From the cell containing the given text, extract its center point as (x, y) coordinate. 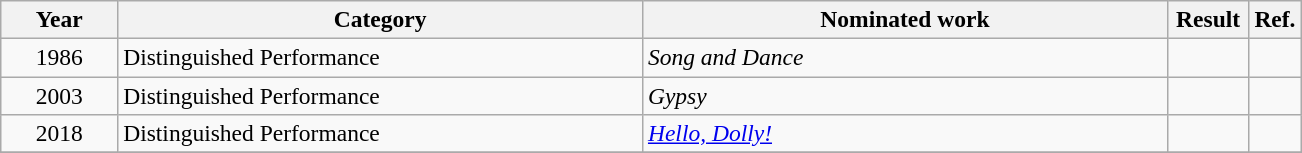
Year (60, 19)
Gypsy (906, 95)
2018 (60, 133)
1986 (60, 57)
Hello, Dolly! (906, 133)
Result (1208, 19)
2003 (60, 95)
Ref. (1275, 19)
Song and Dance (906, 57)
Category (380, 19)
Nominated work (906, 19)
